Search for the cell housing the specified text and yield its [X, Y] center coordinate. 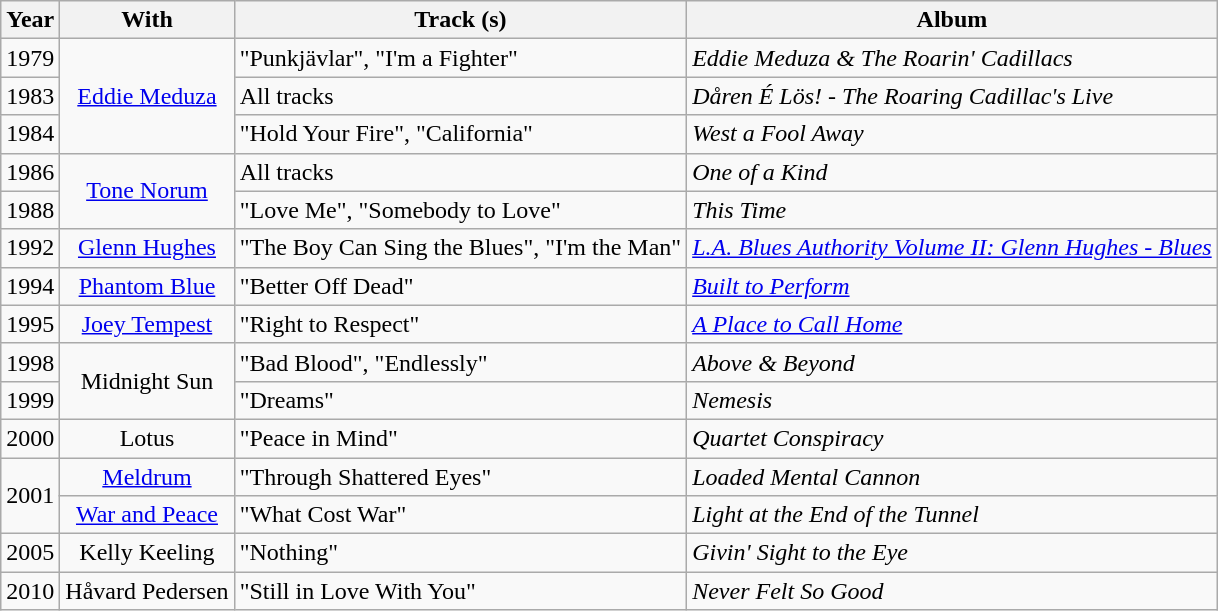
1999 [30, 400]
This Time [952, 210]
2005 [30, 553]
Midnight Sun [147, 381]
"Bad Blood", "Endlessly" [460, 362]
Never Felt So Good [952, 591]
Lotus [147, 438]
With [147, 20]
"Better Off Dead" [460, 286]
L.A. Blues Authority Volume II: Glenn Hughes - Blues [952, 248]
"Right to Respect" [460, 324]
1995 [30, 324]
Kelly Keeling [147, 553]
Givin' Sight to the Eye [952, 553]
"The Boy Can Sing the Blues", "I'm the Man" [460, 248]
"Dreams" [460, 400]
2001 [30, 496]
Phantom Blue [147, 286]
Quartet Conspiracy [952, 438]
A Place to Call Home [952, 324]
Album [952, 20]
Light at the End of the Tunnel [952, 515]
One of a Kind [952, 172]
2010 [30, 591]
1988 [30, 210]
1986 [30, 172]
2000 [30, 438]
War and Peace [147, 515]
1992 [30, 248]
"Hold Your Fire", "California" [460, 134]
Meldrum [147, 477]
Eddie Meduza & The Roarin' Cadillacs [952, 58]
Nemesis [952, 400]
Above & Beyond [952, 362]
Dåren É Lös! - The Roaring Cadillac's Live [952, 96]
Year [30, 20]
"Through Shattered Eyes" [460, 477]
Joey Tempest [147, 324]
"Punkjävlar", "I'm a Fighter" [460, 58]
Eddie Meduza [147, 96]
1998 [30, 362]
Glenn Hughes [147, 248]
"Love Me", "Somebody to Love" [460, 210]
West a Fool Away [952, 134]
1983 [30, 96]
Loaded Mental Cannon [952, 477]
"Peace in Mind" [460, 438]
"Nothing" [460, 553]
"What Cost War" [460, 515]
Håvard Pedersen [147, 591]
Track (s) [460, 20]
Built to Perform [952, 286]
1994 [30, 286]
Tone Norum [147, 191]
"Still in Love With You" [460, 591]
1979 [30, 58]
1984 [30, 134]
